Return the (X, Y) coordinate for the center point of the cell that contains the specified text.  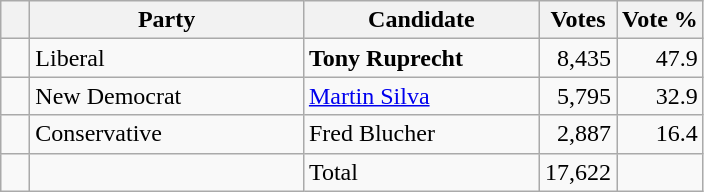
2,887 (578, 134)
Martin Silva (421, 96)
17,622 (578, 172)
Tony Ruprecht (421, 58)
Conservative (167, 134)
Candidate (421, 20)
Party (167, 20)
Vote % (660, 20)
New Democrat (167, 96)
47.9 (660, 58)
5,795 (578, 96)
Fred Blucher (421, 134)
8,435 (578, 58)
Votes (578, 20)
32.9 (660, 96)
Liberal (167, 58)
Total (421, 172)
16.4 (660, 134)
